Search for the cell housing the specified text and yield its [x, y] center coordinate. 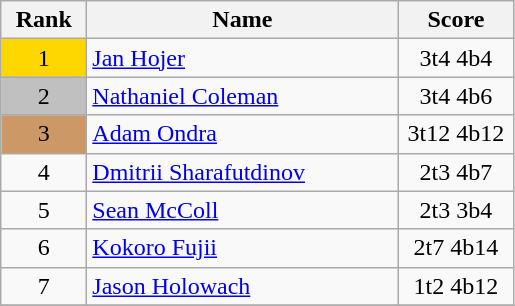
Kokoro Fujii [242, 248]
Score [456, 20]
1t2 4b12 [456, 286]
3t4 4b6 [456, 96]
3t12 4b12 [456, 134]
Adam Ondra [242, 134]
Name [242, 20]
Dmitrii Sharafutdinov [242, 172]
2t3 4b7 [456, 172]
6 [44, 248]
Nathaniel Coleman [242, 96]
3 [44, 134]
1 [44, 58]
4 [44, 172]
3t4 4b4 [456, 58]
Jason Holowach [242, 286]
5 [44, 210]
Sean McColl [242, 210]
Jan Hojer [242, 58]
2t7 4b14 [456, 248]
7 [44, 286]
2 [44, 96]
Rank [44, 20]
2t3 3b4 [456, 210]
